Locate the cell with the specified text and output its [X, Y] center coordinate. 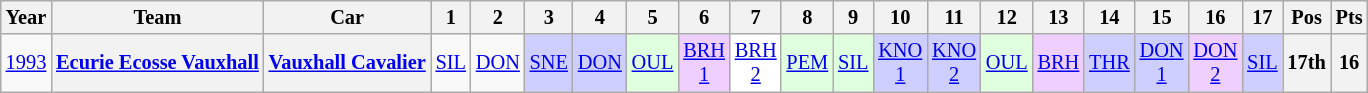
PEM [807, 63]
BRH1 [704, 63]
10 [900, 17]
SNE [549, 63]
7 [756, 17]
BRH2 [756, 63]
8 [807, 17]
THR [1109, 63]
Car [348, 17]
14 [1109, 17]
2 [498, 17]
KNO2 [954, 63]
Vauxhall Cavalier [348, 63]
BRH [1059, 63]
11 [954, 17]
1 [451, 17]
4 [600, 17]
Pos [1306, 17]
5 [653, 17]
KNO1 [900, 63]
13 [1059, 17]
Year [26, 17]
9 [853, 17]
15 [1162, 17]
Team [157, 17]
Ecurie Ecosse Vauxhall [157, 63]
DON2 [1215, 63]
17th [1306, 63]
6 [704, 17]
DON1 [1162, 63]
1993 [26, 63]
17 [1262, 17]
3 [549, 17]
Pts [1350, 17]
12 [1007, 17]
